Identify which cell holds the provided text, then report its (x, y) central coordinate. 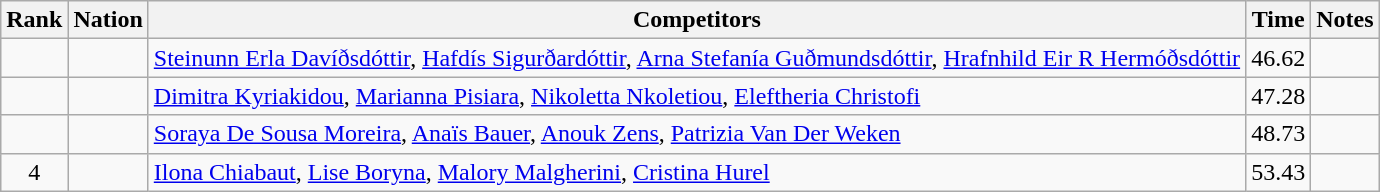
Nation (108, 20)
48.73 (1278, 134)
Rank (34, 20)
Steinunn Erla Davíðsdóttir, Hafdís Sigurðardóttir, Arna Stefanía Guðmundsdóttir, Hrafnhild Eir R Hermóðsdóttir (696, 58)
Competitors (696, 20)
46.62 (1278, 58)
Notes (1345, 20)
Dimitra Kyriakidou, Marianna Pisiara, Nikoletta Nkoletiou, Eleftheria Christofi (696, 96)
53.43 (1278, 172)
Soraya De Sousa Moreira, Anaïs Bauer, Anouk Zens, Patrizia Van Der Weken (696, 134)
Ilona Chiabaut, Lise Boryna, Malory Malgherini, Cristina Hurel (696, 172)
47.28 (1278, 96)
Time (1278, 20)
4 (34, 172)
